Return [x, y] of the center of cell containing provided text 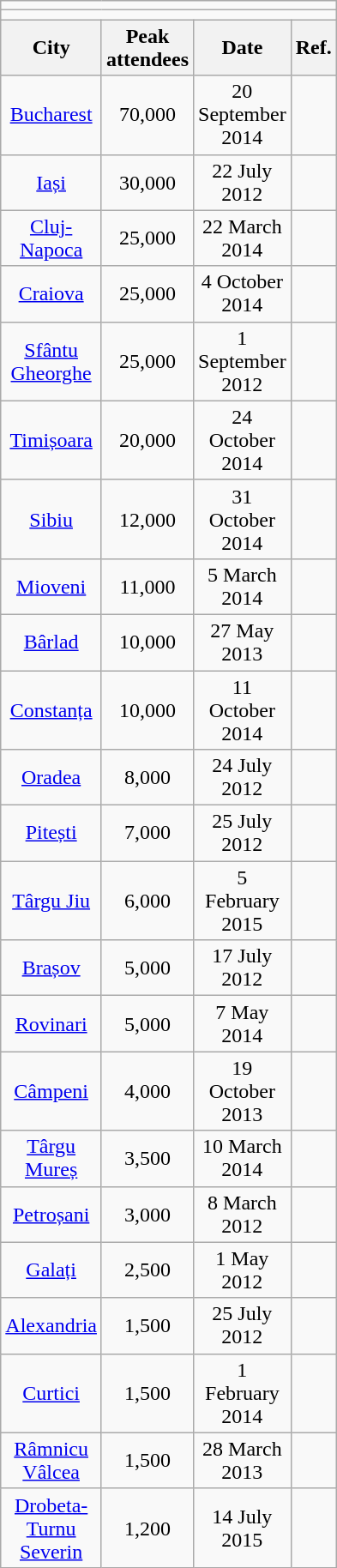
20 September 2014 [243, 115]
Galați [51, 1269]
22 July 2012 [243, 182]
1,200 [147, 1528]
70,000 [147, 115]
Ref. [314, 48]
Râmnicu Vâlcea [51, 1460]
City [51, 48]
5 February 2015 [243, 901]
Bârlad [51, 642]
1 September 2012 [243, 361]
Câmpeni [51, 1091]
19 October 2013 [243, 1091]
Sibiu [51, 519]
Craiova [51, 293]
11 October 2014 [243, 710]
12,000 [147, 519]
4 October 2014 [243, 293]
14 July 2015 [243, 1528]
Date [243, 48]
20,000 [147, 440]
1 February 2014 [243, 1393]
7,000 [147, 834]
10 March 2014 [243, 1158]
Timișoara [51, 440]
2,500 [147, 1269]
24 July 2012 [243, 777]
24 October 2014 [243, 440]
Petroșani [51, 1215]
Târgu Mureș [51, 1158]
1 May 2012 [243, 1269]
Curtici [51, 1393]
Brașov [51, 968]
3,500 [147, 1158]
31 October 2014 [243, 519]
11,000 [147, 587]
6,000 [147, 901]
Iași [51, 182]
27 May 2013 [243, 642]
Sfântu Gheorghe [51, 361]
Oradea [51, 777]
Mioveni [51, 587]
28 March 2013 [243, 1460]
17 July 2012 [243, 968]
Rovinari [51, 1024]
Pitești [51, 834]
4,000 [147, 1091]
3,000 [147, 1215]
Bucharest [51, 115]
8,000 [147, 777]
7 May 2014 [243, 1024]
30,000 [147, 182]
Târgu Jiu [51, 901]
Cluj-Napoca [51, 238]
22 March 2014 [243, 238]
5 March 2014 [243, 587]
Drobeta-Turnu Severin [51, 1528]
Peak attendees [147, 48]
Constanța [51, 710]
8 March 2012 [243, 1215]
Alexandria [51, 1326]
